Return (x, y) of the center of cell containing provided text 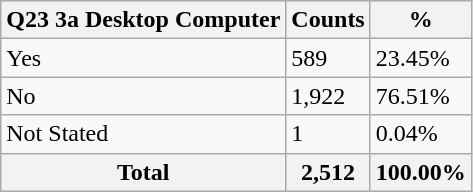
100.00% (420, 172)
589 (328, 58)
1,922 (328, 96)
0.04% (420, 134)
% (420, 20)
76.51% (420, 96)
2,512 (328, 172)
No (144, 96)
Counts (328, 20)
23.45% (420, 58)
Total (144, 172)
1 (328, 134)
Not Stated (144, 134)
Q23 3a Desktop Computer (144, 20)
Yes (144, 58)
